Pinpoint the cell where the given text exists, returning its (X, Y) midpoint coordinate. 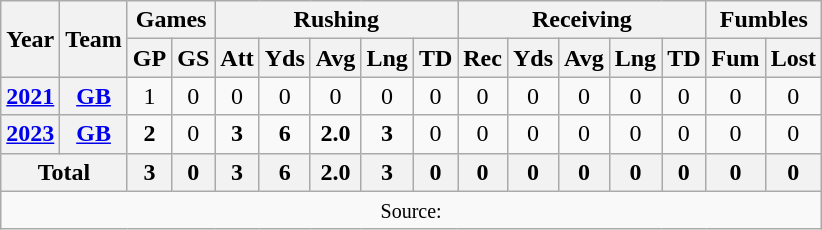
GS (194, 58)
Fumbles (764, 20)
Fum (736, 58)
Receiving (582, 20)
1 (149, 96)
GP (149, 58)
Source: (412, 210)
Att (237, 58)
2 (149, 134)
Lost (793, 58)
Year (30, 39)
Rushing (336, 20)
Games (170, 20)
Team (94, 39)
Total (64, 172)
2021 (30, 96)
Rec (483, 58)
2023 (30, 134)
